Return the (x, y) coordinate for the center point of the cell that contains the specified text.  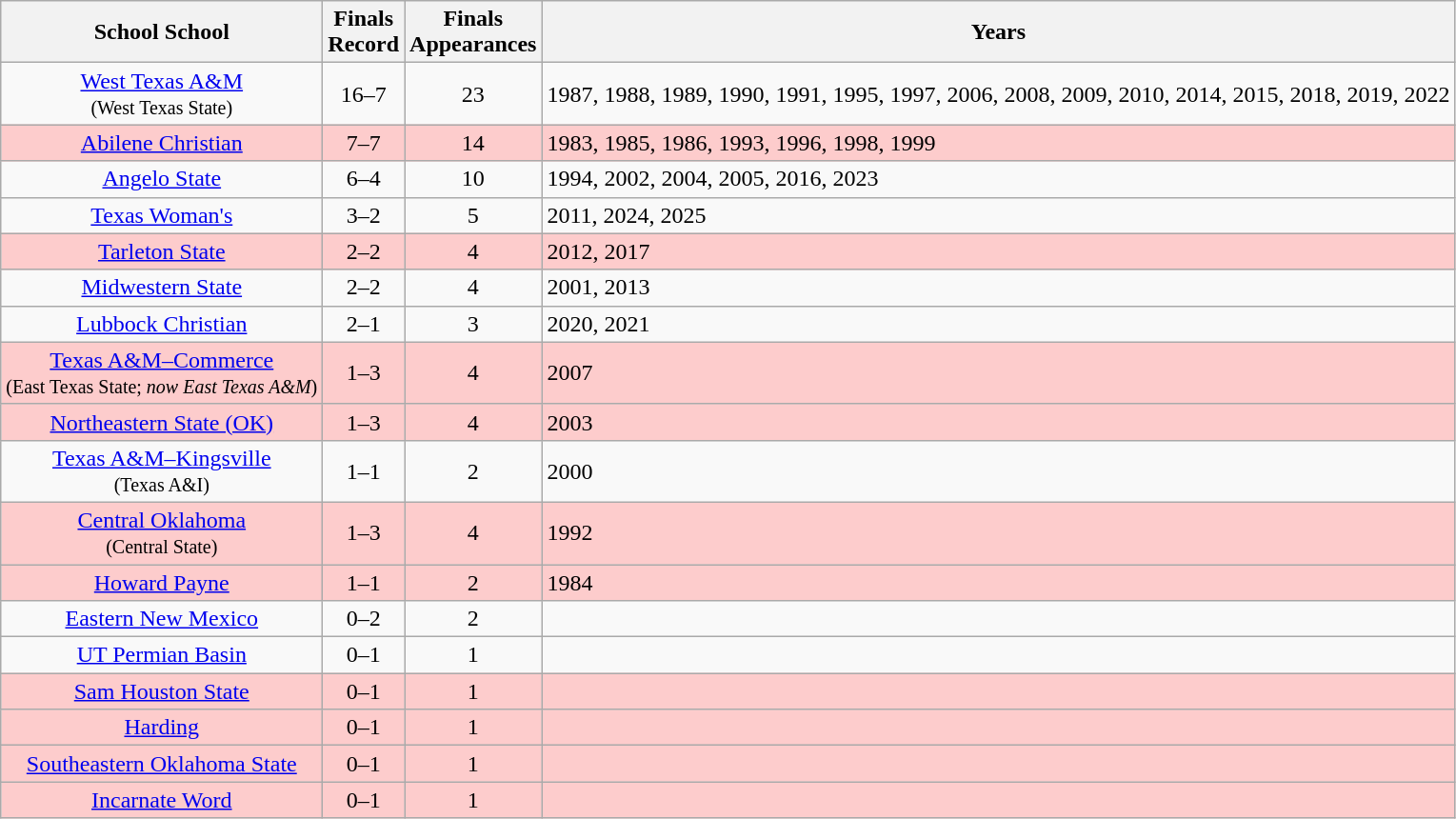
Abilene Christian (162, 143)
Southeastern Oklahoma State (162, 764)
5 (473, 215)
1987, 1988, 1989, 1990, 1991, 1995, 1997, 2006, 2008, 2009, 2010, 2014, 2015, 2018, 2019, 2022 (998, 93)
Harding (162, 728)
Tarleton State (162, 251)
UT Permian Basin (162, 655)
Northeastern State (OK) (162, 422)
7–7 (364, 143)
Years (998, 32)
2000 (998, 470)
10 (473, 179)
2011, 2024, 2025 (998, 215)
2001, 2013 (998, 288)
2003 (998, 422)
3–2 (364, 215)
Eastern New Mexico (162, 619)
2007 (998, 373)
2–1 (364, 324)
Howard Payne (162, 582)
Angelo State (162, 179)
1992 (998, 533)
6–4 (364, 179)
Lubbock Christian (162, 324)
0–2 (364, 619)
Midwestern State (162, 288)
2012, 2017 (998, 251)
FinalsAppearances (473, 32)
1983, 1985, 1986, 1993, 1996, 1998, 1999 (998, 143)
Texas A&M–Kingsville(Texas A&I) (162, 470)
3 (473, 324)
1994, 2002, 2004, 2005, 2016, 2023 (998, 179)
23 (473, 93)
Sam Houston State (162, 691)
Texas A&M–Commerce(East Texas State; now East Texas A&M) (162, 373)
West Texas A&M(West Texas State) (162, 93)
Incarnate Word (162, 800)
16–7 (364, 93)
Texas Woman's (162, 215)
2020, 2021 (998, 324)
1984 (998, 582)
FinalsRecord (364, 32)
Central Oklahoma(Central State) (162, 533)
School School (162, 32)
14 (473, 143)
